Output the [x, y] coordinate of the center of the cell containing the given text.  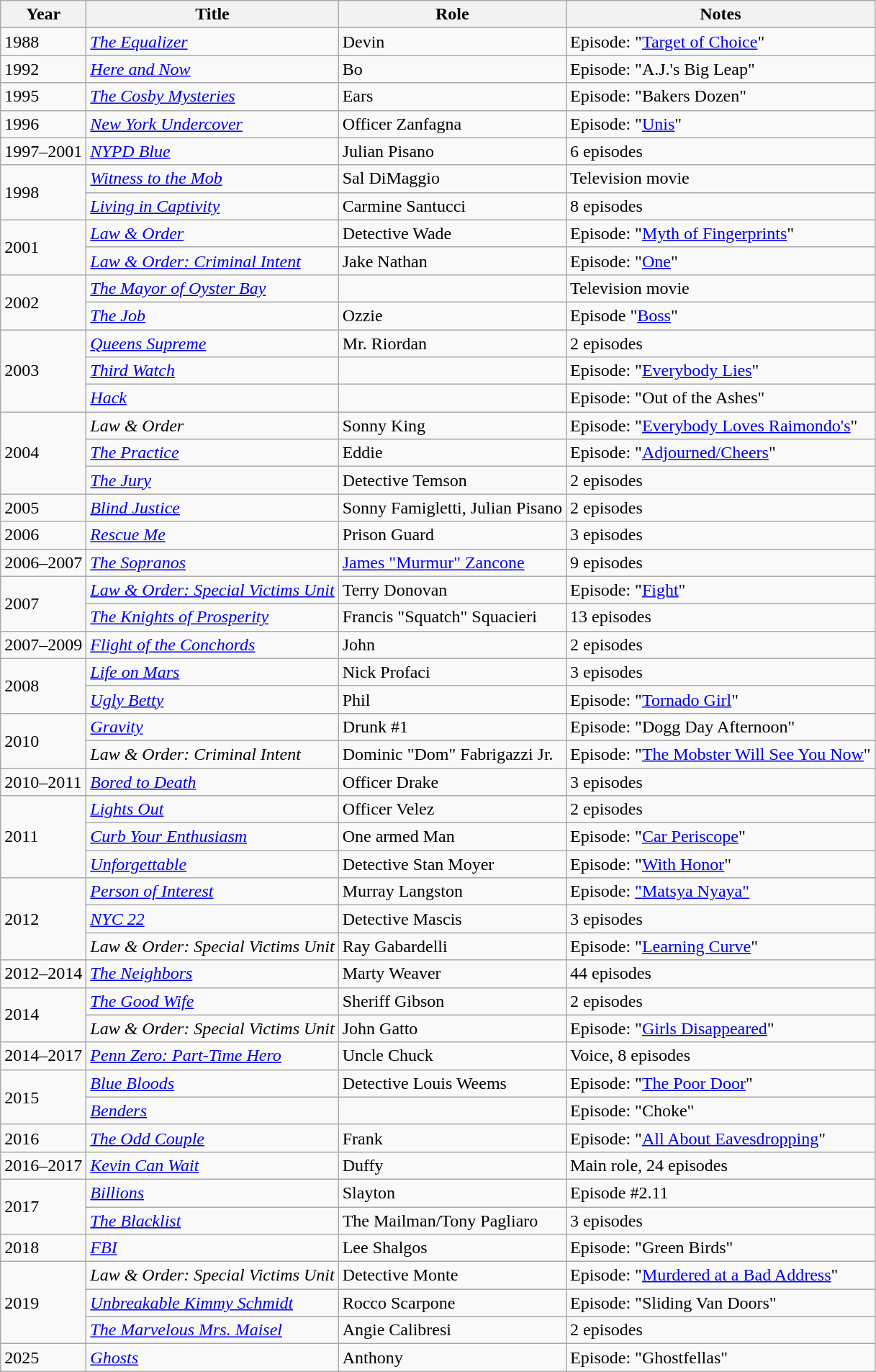
2003 [43, 371]
Episode: "Ghostfellas" [721, 1358]
The Sopranos [212, 562]
2019 [43, 1303]
Witness to the Mob [212, 179]
1995 [43, 97]
New York Undercover [212, 124]
Carmine Santucci [452, 206]
Hack [212, 398]
2010–2011 [43, 781]
Jake Nathan [452, 261]
6 episodes [721, 151]
The Job [212, 315]
2007–2009 [43, 645]
James "Murmur" Zancone [452, 562]
Frank [452, 1138]
2001 [43, 247]
1998 [43, 192]
Episode #2.11 [721, 1193]
Episode: "The Poor Door" [721, 1083]
Ray Gabardelli [452, 946]
Officer Velez [452, 810]
Dominic "Dom" Fabrigazzi Jr. [452, 754]
Flight of the Conchords [212, 645]
44 episodes [721, 974]
Bored to Death [212, 781]
Detective Temson [452, 480]
The Cosby Mysteries [212, 97]
Detective Louis Weems [452, 1083]
Episode: "Myth of Fingerprints" [721, 233]
Episode: "The Mobster Will See You Now" [721, 754]
The Knights of Prosperity [212, 617]
2006 [43, 535]
Episode: "Learning Curve" [721, 946]
NYPD Blue [212, 151]
Ears [452, 97]
Queens Supreme [212, 344]
Bo [452, 69]
2018 [43, 1248]
1988 [43, 42]
Episode: "With Honor" [721, 864]
Living in Captivity [212, 206]
The Odd Couple [212, 1138]
Detective Wade [452, 233]
NYC 22 [212, 919]
Detective Monte [452, 1275]
Kevin Can Wait [212, 1165]
Sal DiMaggio [452, 179]
The Mayor of Oyster Bay [212, 288]
2017 [43, 1206]
Officer Drake [452, 781]
Angie Calibresi [452, 1330]
Ozzie [452, 315]
Episode: "Dogg Day Afternoon" [721, 727]
Mr. Riordan [452, 344]
Episode: "Out of the Ashes" [721, 398]
8 episodes [721, 206]
Drunk #1 [452, 727]
1996 [43, 124]
Terry Donovan [452, 590]
2004 [43, 453]
2010 [43, 740]
Role [452, 14]
Life on Mars [212, 672]
The Mailman/Tony Pagliaro [452, 1221]
The Good Wife [212, 1001]
Prison Guard [452, 535]
Benders [212, 1111]
Episode "Boss" [721, 315]
The Neighbors [212, 974]
Unforgettable [212, 864]
Lee Shalgos [452, 1248]
Curb Your Enthusiasm [212, 837]
Francis "Squatch" Squacieri [452, 617]
2014–2017 [43, 1056]
John Gatto [452, 1028]
Here and Now [212, 69]
2012–2014 [43, 974]
Marty Weaver [452, 974]
Julian Pisano [452, 151]
2007 [43, 604]
Ugly Betty [212, 699]
Anthony [452, 1358]
Devin [452, 42]
Episode: "Choke" [721, 1111]
Episode: "Everybody Loves Raimondo's" [721, 426]
Year [43, 14]
Episode: "Sliding Van Doors" [721, 1303]
FBI [212, 1248]
Blind Justice [212, 508]
Episode: "Murdered at a Bad Address" [721, 1275]
Nick Profaci [452, 672]
Duffy [452, 1165]
Third Watch [212, 371]
Episode: "Adjourned/Cheers" [721, 453]
Detective Mascis [452, 919]
Rocco Scarpone [452, 1303]
Title [212, 14]
Notes [721, 14]
Episode: "Bakers Dozen" [721, 97]
2005 [43, 508]
Episode: "Girls Disappeared" [721, 1028]
Episode: "Matsya Nyaya" [721, 892]
Uncle Chuck [452, 1056]
Episode: "Everybody Lies" [721, 371]
Episode: "Green Birds" [721, 1248]
Episode: "One" [721, 261]
Person of Interest [212, 892]
Episode: "Fight" [721, 590]
John [452, 645]
The Blacklist [212, 1221]
1997–2001 [43, 151]
Rescue Me [212, 535]
Murray Langston [452, 892]
Episode: "Tornado Girl" [721, 699]
2008 [43, 686]
13 episodes [721, 617]
Episode: "Unis" [721, 124]
Voice, 8 episodes [721, 1056]
The Practice [212, 453]
Sonny King [452, 426]
Ghosts [212, 1358]
Phil [452, 699]
2006–2007 [43, 562]
Detective Stan Moyer [452, 864]
2012 [43, 919]
2011 [43, 837]
The Marvelous Mrs. Maisel [212, 1330]
Gravity [212, 727]
1992 [43, 69]
Episode: "Car Periscope" [721, 837]
Episode: "All About Eavesdropping" [721, 1138]
2016–2017 [43, 1165]
2015 [43, 1097]
Sonny Famigletti, Julian Pisano [452, 508]
Episode: "Target of Choice" [721, 42]
Sheriff Gibson [452, 1001]
Unbreakable Kimmy Schmidt [212, 1303]
The Equalizer [212, 42]
Officer Zanfagna [452, 124]
Blue Bloods [212, 1083]
9 episodes [721, 562]
Main role, 24 episodes [721, 1165]
Lights Out [212, 810]
2014 [43, 1015]
2016 [43, 1138]
One armed Man [452, 837]
The Jury [212, 480]
Penn Zero: Part-Time Hero [212, 1056]
Eddie [452, 453]
Episode: "A.J.'s Big Leap" [721, 69]
2025 [43, 1358]
2002 [43, 302]
Slayton [452, 1193]
Billions [212, 1193]
